Determine the [x, y] coordinate at the center of the cell enclosing the given text.  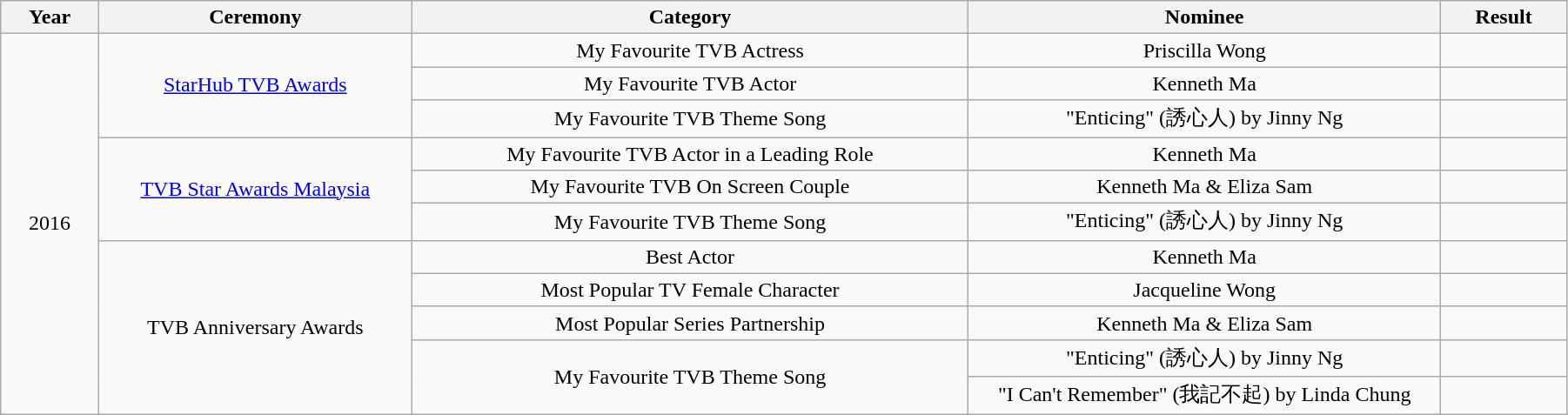
TVB Star Awards Malaysia [255, 190]
My Favourite TVB Actor [689, 84]
My Favourite TVB Actress [689, 50]
Category [689, 17]
Nominee [1204, 17]
Year [50, 17]
Most Popular Series Partnership [689, 323]
StarHub TVB Awards [255, 85]
Priscilla Wong [1204, 50]
Result [1504, 17]
Best Actor [689, 257]
My Favourite TVB Actor in a Leading Role [689, 154]
"I Can't Remember" (我記不起) by Linda Chung [1204, 395]
2016 [50, 224]
My Favourite TVB On Screen Couple [689, 187]
Most Popular TV Female Character [689, 290]
Ceremony [255, 17]
TVB Anniversary Awards [255, 327]
Jacqueline Wong [1204, 290]
